Detect which cell encompasses the target text, then output its [X, Y] center coordinate. 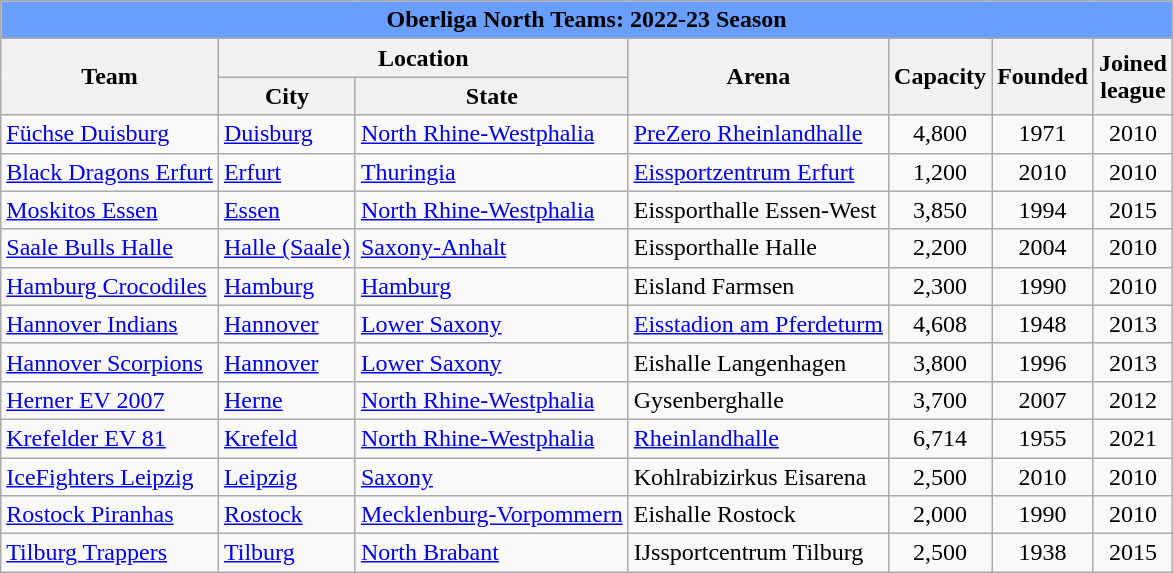
City [286, 96]
Capacity [940, 77]
Duisburg [286, 134]
Joined league [1132, 77]
Mecklenburg-Vorpommern [492, 515]
IJssportcentrum Tilburg [758, 553]
Saxony [492, 477]
Krefeld [286, 438]
Black Dragons Erfurt [110, 172]
Arena [758, 77]
Saxony-Anhalt [492, 248]
Füchse Duisburg [110, 134]
Eissporthalle Essen-West [758, 210]
1948 [1043, 324]
Tilburg [286, 553]
Erfurt [286, 172]
1994 [1043, 210]
North Brabant [492, 553]
2021 [1132, 438]
Hannover Indians [110, 324]
1938 [1043, 553]
Thuringia [492, 172]
Saale Bulls Halle [110, 248]
1971 [1043, 134]
4,800 [940, 134]
1955 [1043, 438]
Eissporthalle Halle [758, 248]
Hannover Scorpions [110, 362]
Eisland Farmsen [758, 286]
2,200 [940, 248]
Moskitos Essen [110, 210]
IceFighters Leipzig [110, 477]
Rheinlandhalle [758, 438]
4,608 [940, 324]
Leipzig [286, 477]
1996 [1043, 362]
6,714 [940, 438]
Eishalle Rostock [758, 515]
Kohlrabizirkus Eisarena [758, 477]
2007 [1043, 400]
Herne [286, 400]
PreZero Rheinlandhalle [758, 134]
Team [110, 77]
2,300 [940, 286]
2012 [1132, 400]
1,200 [940, 172]
Rostock [286, 515]
Eissportzentrum Erfurt [758, 172]
Eisstadion am Pferdeturm [758, 324]
Location [423, 58]
Tilburg Trappers [110, 553]
Halle (Saale) [286, 248]
Gysenberghalle [758, 400]
2,000 [940, 515]
Founded [1043, 77]
Hamburg Crocodiles [110, 286]
3,700 [940, 400]
Krefelder EV 81 [110, 438]
State [492, 96]
2004 [1043, 248]
Herner EV 2007 [110, 400]
Oberliga North Teams: 2022-23 Season [587, 20]
Rostock Piranhas [110, 515]
3,850 [940, 210]
Eishalle Langenhagen [758, 362]
3,800 [940, 362]
Essen [286, 210]
